Extract the [x, y] coordinate from the center of the cell holding the provided text.  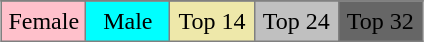
Top 14 [212, 21]
Male [128, 21]
Top 24 [296, 21]
Top 32 [380, 21]
Female [44, 21]
